Detect which cell encompasses the target text, then output its [x, y] center coordinate. 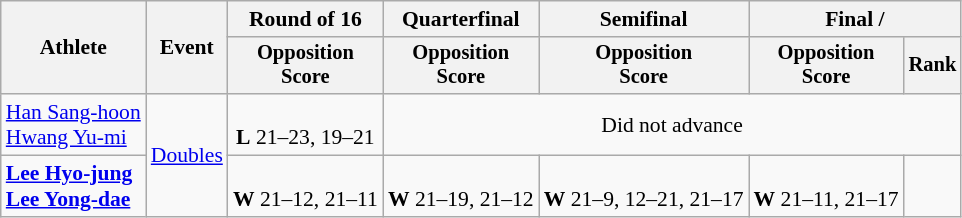
Did not advance [672, 124]
W 21–11, 21–17 [826, 186]
L 21–23, 19–21 [306, 124]
Quarterfinal [461, 19]
Semifinal [644, 19]
W 21–19, 21–12 [461, 186]
W 21–9, 12–21, 21–17 [644, 186]
Athlete [74, 48]
Han Sang-hoonHwang Yu-mi [74, 124]
Lee Hyo-jungLee Yong-dae [74, 186]
Rank [933, 66]
W 21–12, 21–11 [306, 186]
Event [187, 48]
Final / [856, 19]
Doubles [187, 155]
Round of 16 [306, 19]
